Capture the cell that displays the provided text and extract its [X, Y] central coordinate. 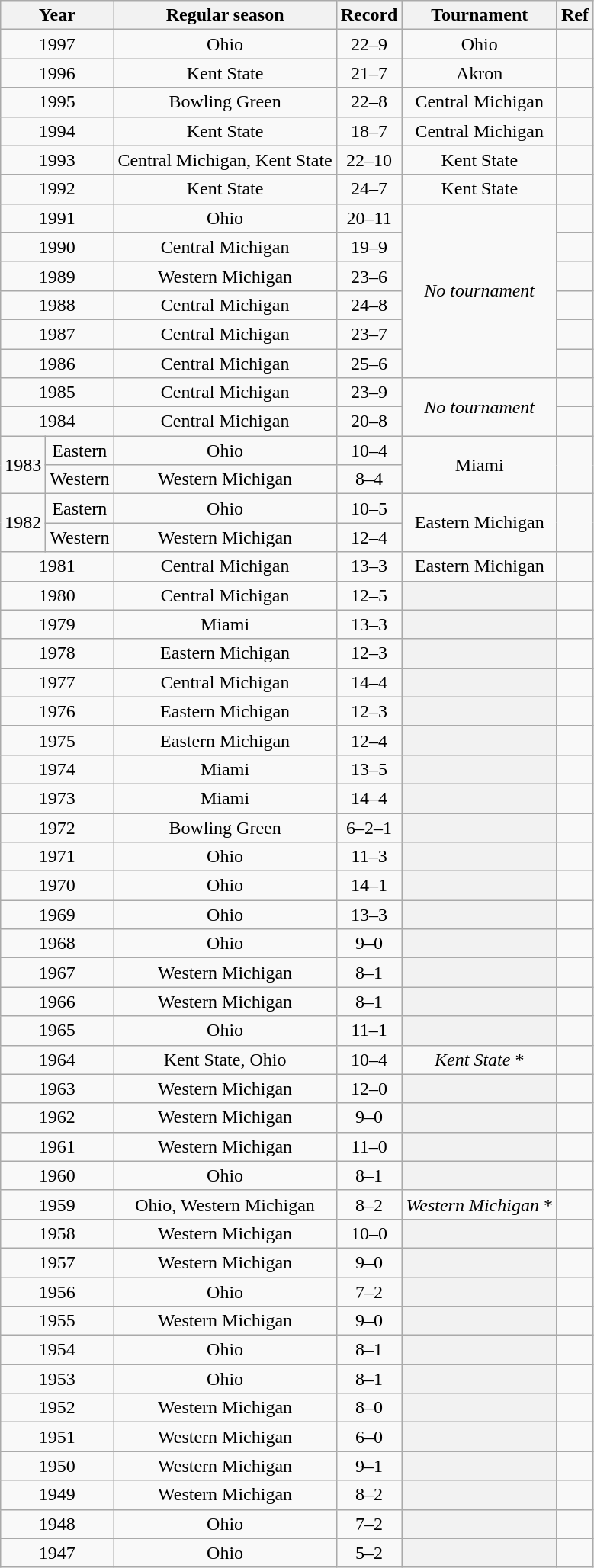
1966 [57, 1002]
1951 [57, 1437]
1985 [57, 393]
1972 [57, 827]
19–9 [369, 247]
21–7 [369, 73]
Year [57, 15]
1991 [57, 218]
Ref [575, 15]
1992 [57, 189]
1955 [57, 1321]
23–9 [369, 393]
Record [369, 15]
24–7 [369, 189]
1976 [57, 711]
1949 [57, 1495]
22–9 [369, 44]
1960 [57, 1175]
1950 [57, 1466]
11–3 [369, 857]
Kent State * [479, 1060]
10–0 [369, 1233]
11–0 [369, 1146]
1982 [23, 523]
1981 [57, 566]
14–1 [369, 886]
20–11 [369, 218]
1983 [23, 465]
Regular season [225, 15]
Ohio, Western Michigan [225, 1204]
1987 [57, 334]
1988 [57, 305]
1954 [57, 1350]
24–8 [369, 305]
1969 [57, 915]
1964 [57, 1060]
12–5 [369, 595]
11–1 [369, 1031]
1962 [57, 1117]
Kent State, Ohio [225, 1060]
1948 [57, 1524]
1957 [57, 1262]
1977 [57, 682]
1961 [57, 1146]
1980 [57, 595]
22–8 [369, 102]
1996 [57, 73]
9–1 [369, 1466]
1989 [57, 276]
1965 [57, 1031]
1979 [57, 624]
1978 [57, 653]
1959 [57, 1204]
1956 [57, 1292]
1963 [57, 1089]
23–7 [369, 334]
1953 [57, 1379]
1994 [57, 131]
12–0 [369, 1089]
8–4 [369, 479]
1997 [57, 44]
18–7 [369, 131]
1993 [57, 160]
8–0 [369, 1408]
1958 [57, 1233]
Akron [479, 73]
1971 [57, 857]
1947 [57, 1553]
Tournament [479, 15]
1973 [57, 798]
10–5 [369, 508]
1975 [57, 740]
23–6 [369, 276]
20–8 [369, 422]
Western Michigan * [479, 1204]
5–2 [369, 1553]
6–0 [369, 1437]
25–6 [369, 364]
1974 [57, 769]
1986 [57, 364]
1968 [57, 944]
1970 [57, 886]
6–2–1 [369, 827]
22–10 [369, 160]
1990 [57, 247]
1995 [57, 102]
1984 [57, 422]
1952 [57, 1408]
13–5 [369, 769]
1967 [57, 973]
Central Michigan, Kent State [225, 160]
